Return [X, Y] of the center of cell containing provided text 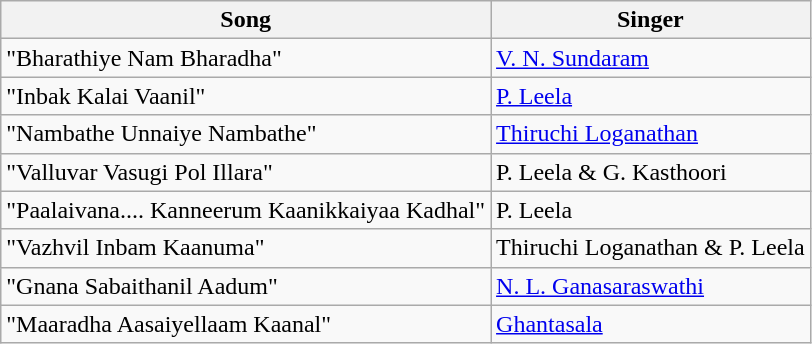
Song [246, 20]
"Inbak Kalai Vaanil" [246, 96]
"Valluvar Vasugi Pol Illara" [246, 172]
"Maaradha Aasaiyellaam Kaanal" [246, 324]
"Nambathe Unnaiye Nambathe" [246, 134]
Thiruchi Loganathan & P. Leela [651, 248]
"Vazhvil Inbam Kaanuma" [246, 248]
Ghantasala [651, 324]
"Paalaivana.... Kanneerum Kaanikkaiyaa Kadhal" [246, 210]
N. L. Ganasaraswathi [651, 286]
P. Leela & G. Kasthoori [651, 172]
"Bharathiye Nam Bharadha" [246, 58]
V. N. Sundaram [651, 58]
Thiruchi Loganathan [651, 134]
"Gnana Sabaithanil Aadum" [246, 286]
Singer [651, 20]
